Pinpoint the cell where the given text exists, returning its [x, y] midpoint coordinate. 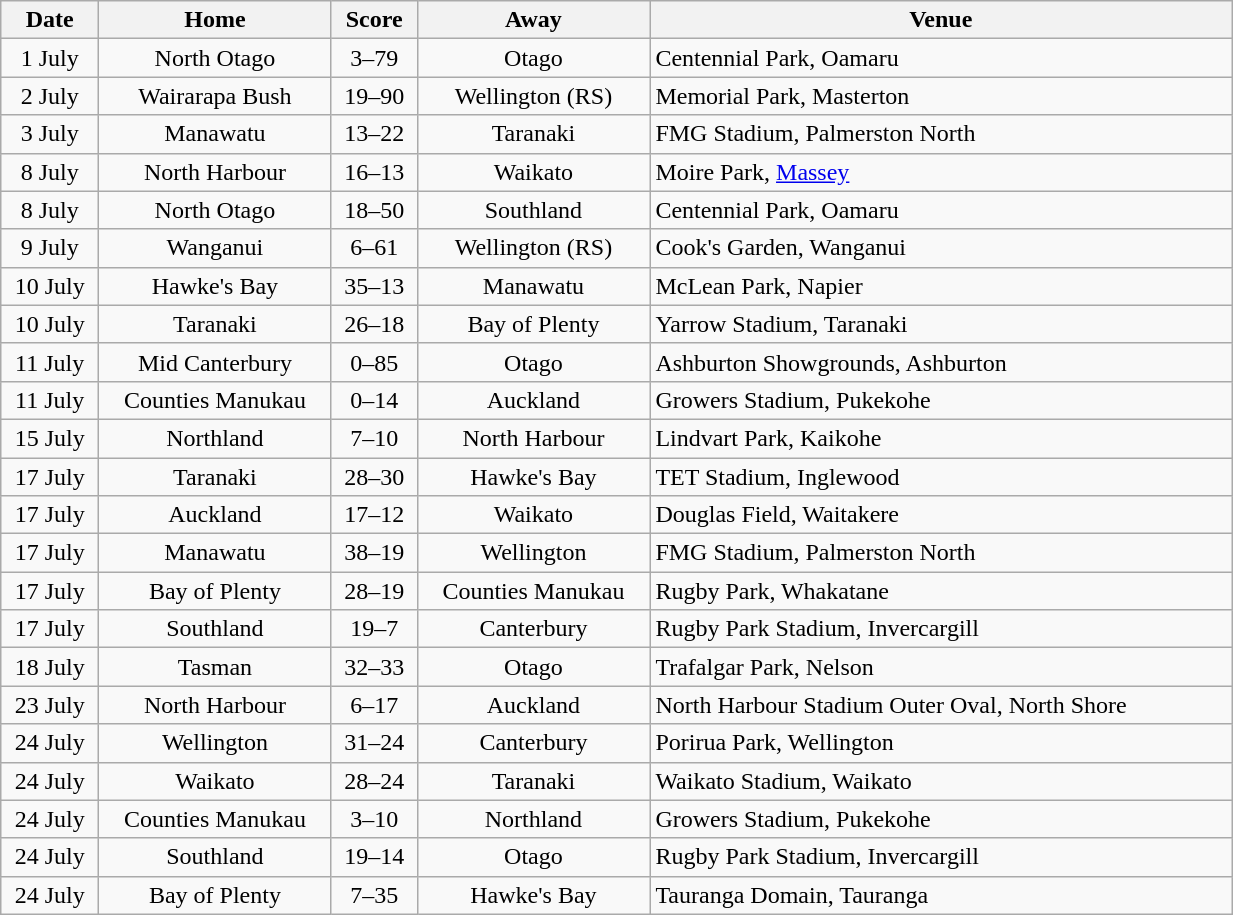
0–14 [374, 400]
Memorial Park, Masterton [941, 96]
15 July [50, 438]
Waikato Stadium, Waikato [941, 781]
2 July [50, 96]
28–30 [374, 477]
Away [534, 20]
6–61 [374, 248]
28–24 [374, 781]
19–90 [374, 96]
1 July [50, 58]
17–12 [374, 515]
Score [374, 20]
16–13 [374, 172]
Yarrow Stadium, Taranaki [941, 324]
Tasman [216, 667]
7–10 [374, 438]
19–7 [374, 629]
Cook's Garden, Wanganui [941, 248]
6–17 [374, 705]
Date [50, 20]
3–79 [374, 58]
North Harbour Stadium Outer Oval, North Shore [941, 705]
13–22 [374, 134]
38–19 [374, 553]
Rugby Park, Whakatane [941, 591]
32–33 [374, 667]
Moire Park, Massey [941, 172]
0–85 [374, 362]
TET Stadium, Inglewood [941, 477]
Wairarapa Bush [216, 96]
18–50 [374, 210]
9 July [50, 248]
28–19 [374, 591]
35–13 [374, 286]
Ashburton Showgrounds, Ashburton [941, 362]
26–18 [374, 324]
18 July [50, 667]
Mid Canterbury [216, 362]
McLean Park, Napier [941, 286]
Tauranga Domain, Tauranga [941, 895]
Wanganui [216, 248]
7–35 [374, 895]
3 July [50, 134]
19–14 [374, 857]
23 July [50, 705]
3–10 [374, 819]
Lindvart Park, Kaikohe [941, 438]
Home [216, 20]
Porirua Park, Wellington [941, 743]
Venue [941, 20]
Trafalgar Park, Nelson [941, 667]
31–24 [374, 743]
Douglas Field, Waitakere [941, 515]
